Output the (X, Y) coordinate of the center of the cell containing the given text.  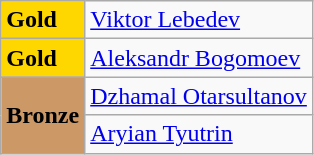
Aryian Tyutrin (199, 134)
Dzhamal Otarsultanov (199, 96)
Viktor Lebedev (199, 20)
Aleksandr Bogomoev (199, 58)
Bronze (43, 115)
